Scan for the cell matching the given text and deliver its (X, Y) coordinate at center. 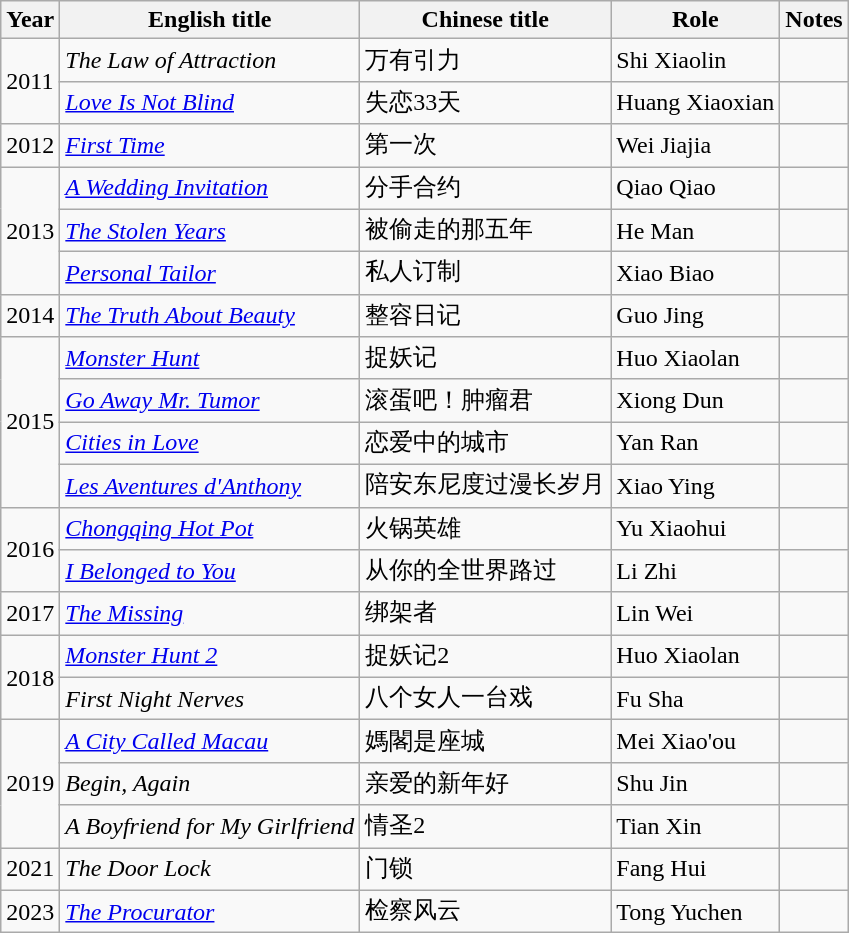
The Truth About Beauty (210, 316)
English title (210, 20)
He Man (696, 230)
整容日记 (486, 316)
Monster Hunt 2 (210, 656)
捉妖记2 (486, 656)
Guo Jing (696, 316)
Shu Jin (696, 784)
Love Is Not Blind (210, 102)
媽閣是座城 (486, 742)
2014 (30, 316)
2023 (30, 912)
First Night Nerves (210, 698)
The Stolen Years (210, 230)
Shi Xiaolin (696, 60)
First Time (210, 146)
情圣2 (486, 826)
分手合约 (486, 188)
Notes (814, 20)
Go Away Mr. Tumor (210, 400)
Cities in Love (210, 444)
Begin, Again (210, 784)
A Boyfriend for My Girlfriend (210, 826)
Yu Xiaohui (696, 528)
A Wedding Invitation (210, 188)
检察风云 (486, 912)
Yan Ran (696, 444)
第一次 (486, 146)
The Door Lock (210, 870)
I Belonged to You (210, 572)
2012 (30, 146)
亲爱的新年好 (486, 784)
The Law of Attraction (210, 60)
捉妖记 (486, 358)
Tian Xin (696, 826)
The Procurator (210, 912)
2016 (30, 550)
Fang Hui (696, 870)
2021 (30, 870)
滚蛋吧！肿瘤君 (486, 400)
Chinese title (486, 20)
Les Aventures d'Anthony (210, 486)
Xiao Biao (696, 274)
2017 (30, 614)
陪安东尼度过漫长岁月 (486, 486)
Lin Wei (696, 614)
Chongqing Hot Pot (210, 528)
从你的全世界路过 (486, 572)
恋爱中的城市 (486, 444)
万有引力 (486, 60)
绑架者 (486, 614)
门锁 (486, 870)
A City Called Macau (210, 742)
2018 (30, 678)
Li Zhi (696, 572)
被偷走的那五年 (486, 230)
Personal Tailor (210, 274)
Fu Sha (696, 698)
Qiao Qiao (696, 188)
Huang Xiaoxian (696, 102)
Monster Hunt (210, 358)
失恋33天 (486, 102)
2015 (30, 422)
Tong Yuchen (696, 912)
The Missing (210, 614)
八个女人一台戏 (486, 698)
2013 (30, 230)
私人订制 (486, 274)
2019 (30, 784)
2011 (30, 82)
Mei Xiao'ou (696, 742)
Wei Jiajia (696, 146)
Xiao Ying (696, 486)
火锅英雄 (486, 528)
Xiong Dun (696, 400)
Role (696, 20)
Year (30, 20)
